Return [X, Y] of the center of cell containing provided text 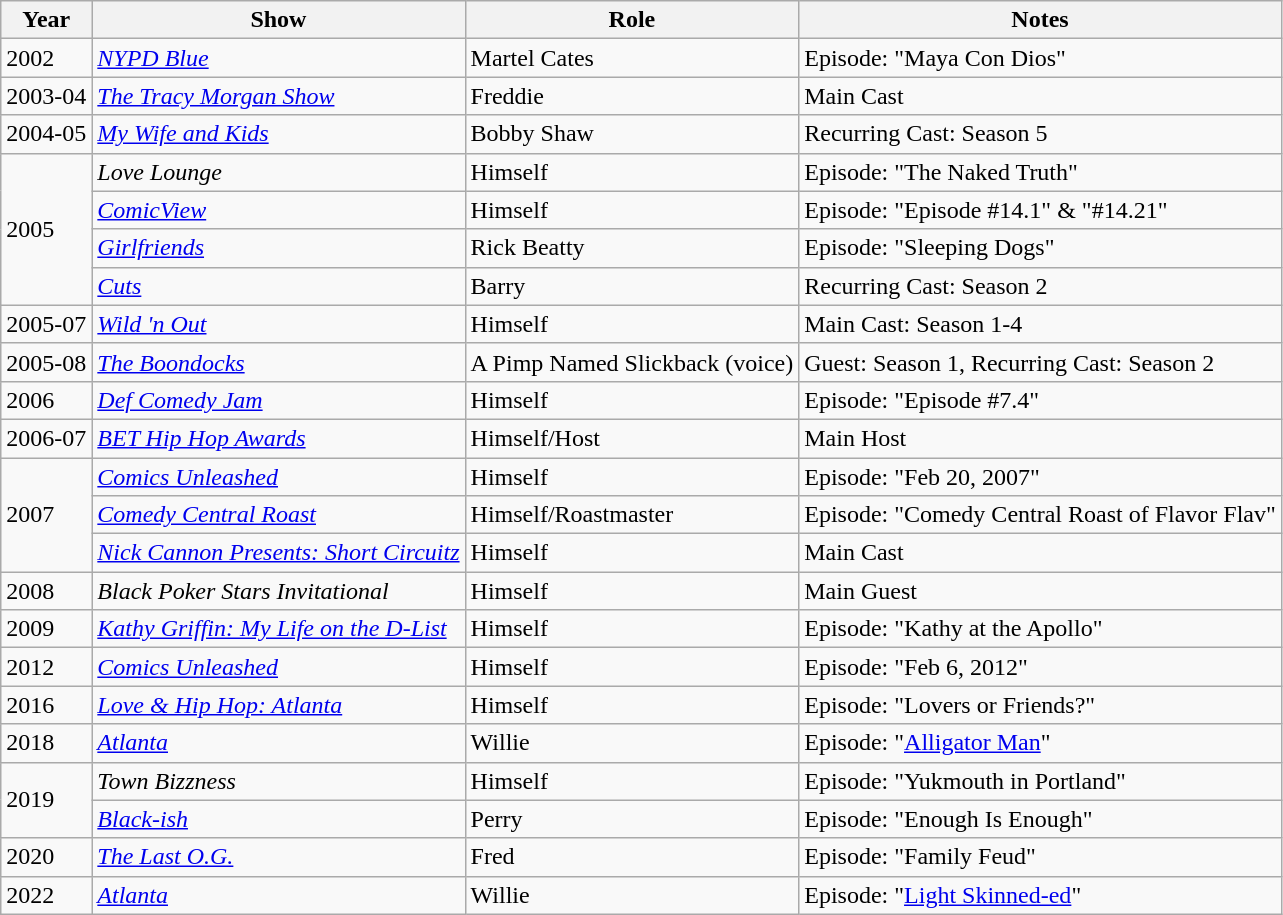
Town Bizzness [278, 781]
Nick Cannon Presents: Short Circuitz [278, 553]
Episode: "Comedy Central Roast of Flavor Flav" [1040, 515]
Black-ish [278, 819]
Episode: "Episode #7.4" [1040, 400]
A Pimp Named Slickback (voice) [632, 362]
Kathy Griffin: My Life on the D-List [278, 629]
Episode: "Sleeping Dogs" [1040, 248]
Episode: "Lovers or Friends?" [1040, 705]
2005-07 [46, 324]
Girlfriends [278, 248]
2006 [46, 400]
Black Poker Stars Invitational [278, 591]
2008 [46, 591]
ComicView [278, 210]
2002 [46, 58]
Love Lounge [278, 172]
2022 [46, 895]
2003-04 [46, 96]
NYPD Blue [278, 58]
The Tracy Morgan Show [278, 96]
Wild 'n Out [278, 324]
2005-08 [46, 362]
Perry [632, 819]
Episode: "Light Skinned-ed" [1040, 895]
2018 [46, 743]
Himself/Roastmaster [632, 515]
Episode: "Enough Is Enough" [1040, 819]
Main Guest [1040, 591]
Guest: Season 1, Recurring Cast: Season 2 [1040, 362]
My Wife and Kids [278, 134]
Himself/Host [632, 438]
Role [632, 20]
Martel Cates [632, 58]
2016 [46, 705]
Freddie [632, 96]
Bobby Shaw [632, 134]
2007 [46, 515]
Main Host [1040, 438]
2009 [46, 629]
2004-05 [46, 134]
Episode: "Alligator Man" [1040, 743]
Notes [1040, 20]
Episode: "Feb 6, 2012" [1040, 667]
2006-07 [46, 438]
Recurring Cast: Season 2 [1040, 286]
Barry [632, 286]
Comedy Central Roast [278, 515]
2012 [46, 667]
Fred [632, 857]
Episode: "Feb 20, 2007" [1040, 477]
Recurring Cast: Season 5 [1040, 134]
Rick Beatty [632, 248]
Cuts [278, 286]
Year [46, 20]
2005 [46, 229]
Episode: "Kathy at the Apollo" [1040, 629]
Main Cast: Season 1-4 [1040, 324]
Def Comedy Jam [278, 400]
The Boondocks [278, 362]
Episode: "Episode #14.1" & "#14.21" [1040, 210]
Episode: "Maya Con Dios" [1040, 58]
Love & Hip Hop: Atlanta [278, 705]
Show [278, 20]
Episode: "Yukmouth in Portland" [1040, 781]
Episode: "Family Feud" [1040, 857]
Episode: "The Naked Truth" [1040, 172]
2019 [46, 800]
The Last O.G. [278, 857]
BET Hip Hop Awards [278, 438]
2020 [46, 857]
